For the text-containing cell, return its midpoint in (x, y) coordinate format. 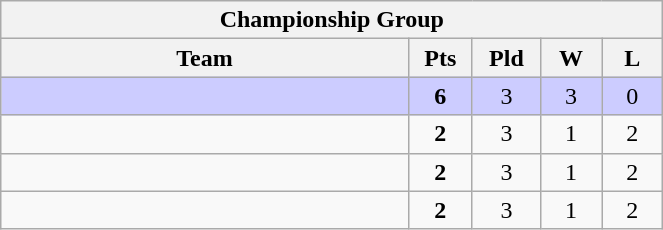
W (570, 58)
0 (632, 96)
6 (440, 96)
Pld (506, 58)
Championship Group (332, 20)
Team (204, 58)
Pts (440, 58)
L (632, 58)
